Find where the given text appears and provide that cell's center as (x, y) coordinate. 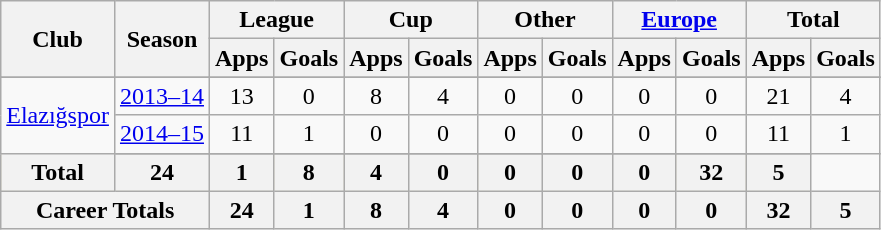
2014–15 (162, 134)
Club (58, 39)
13 (242, 96)
Career Totals (106, 210)
League (277, 20)
Elazığspor (58, 115)
Europe (679, 20)
21 (778, 96)
Cup (411, 20)
Other (545, 20)
2013–14 (162, 96)
Season (162, 39)
